Output the (x, y) coordinate of the center of the cell containing the given text.  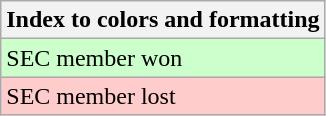
SEC member won (163, 58)
Index to colors and formatting (163, 20)
SEC member lost (163, 96)
